Capture the cell that displays the provided text and extract its (x, y) central coordinate. 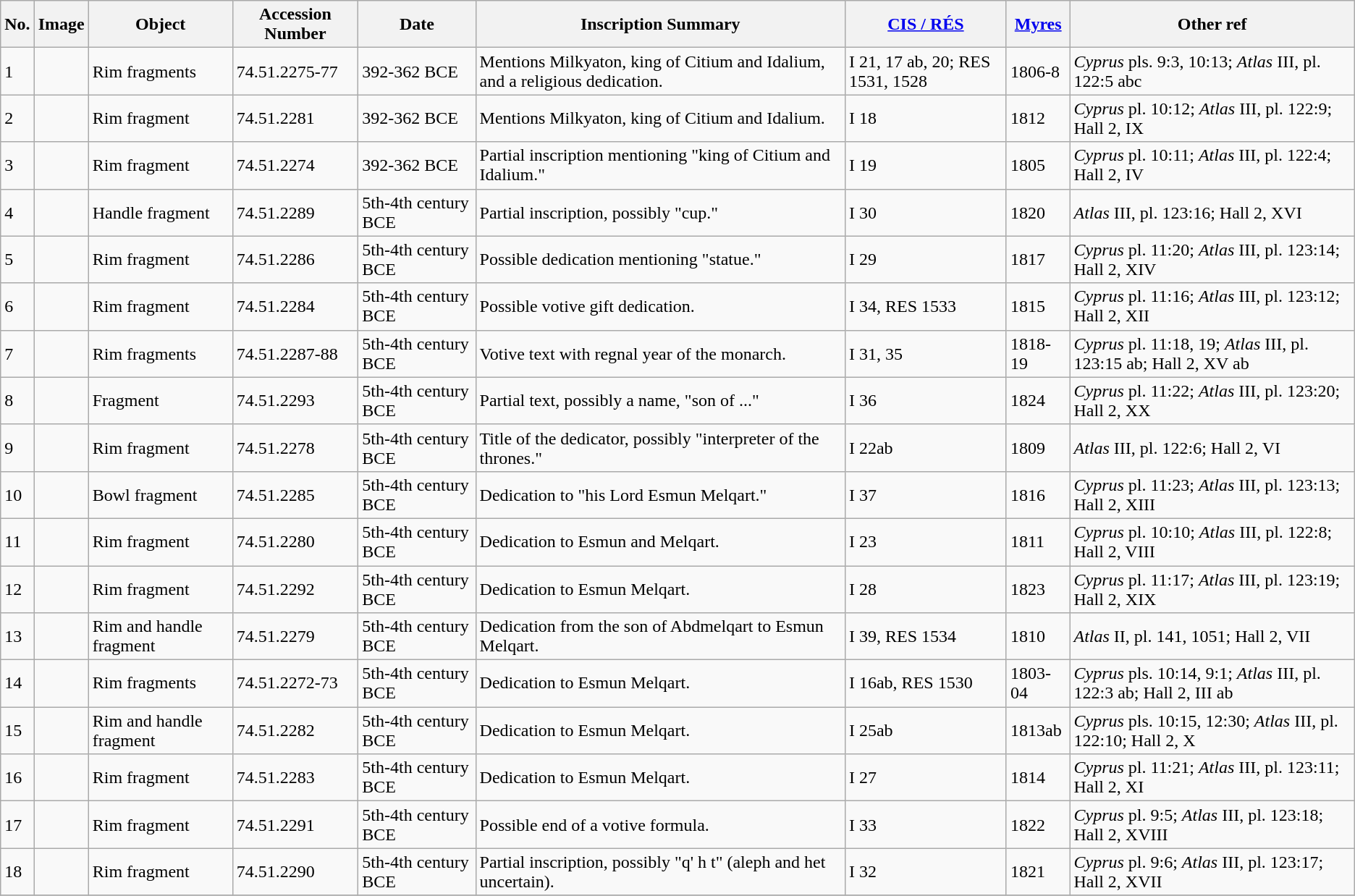
12 (17, 589)
74.51.2282 (295, 731)
18 (17, 871)
15 (17, 731)
Cyprus pl. 11:17; Atlas III, pl. 123:19; Hall 2, XIX (1212, 589)
Image (61, 25)
Possible end of a votive formula. (660, 825)
74.51.2292 (295, 589)
1809 (1038, 447)
74.51.2275-77 (295, 71)
74.51.2280 (295, 541)
I 33 (925, 825)
I 23 (925, 541)
Dedication to Esmun and Melqart. (660, 541)
Title of the dedicator, possibly "interpreter of the thrones." (660, 447)
1823 (1038, 589)
5 (17, 259)
Myres (1038, 25)
74.51.2289 (295, 213)
Object (161, 25)
Cyprus pls. 10:15, 12:30; Atlas III, pl. 122:10; Hall 2, X (1212, 731)
1813ab (1038, 731)
Atlas III, pl. 123:16; Hall 2, XVI (1212, 213)
74.51.2286 (295, 259)
74.51.2290 (295, 871)
Atlas II, pl. 141, 1051; Hall 2, VII (1212, 637)
13 (17, 637)
I 21, 17 ab, 20; RES 1531, 1528 (925, 71)
74.51.2283 (295, 777)
Partial inscription mentioning "king of Citium and Idalium." (660, 165)
I 31, 35 (925, 353)
I 28 (925, 589)
Cyprus pl. 10:11; Atlas III, pl. 122:4; Hall 2, IV (1212, 165)
Bowl fragment (161, 495)
74.51.2285 (295, 495)
Cyprus pl. 11:22; Atlas III, pl. 123:20; Hall 2, XX (1212, 401)
1816 (1038, 495)
Cyprus pl. 11:16; Atlas III, pl. 123:12; Hall 2, XII (1212, 307)
CIS / RÉS (925, 25)
16 (17, 777)
Possible dedication mentioning "statue." (660, 259)
4 (17, 213)
I 30 (925, 213)
14 (17, 683)
1810 (1038, 637)
Mentions Milkyaton, king of Citium and Idalium, and a religious dedication. (660, 71)
I 36 (925, 401)
1806-8 (1038, 71)
Cyprus pl. 11:18, 19; Atlas III, pl. 123:15 ab; Hall 2, XV ab (1212, 353)
2 (17, 119)
1814 (1038, 777)
74.51.2291 (295, 825)
Cyprus pl. 10:10; Atlas III, pl. 122:8; Hall 2, VIII (1212, 541)
9 (17, 447)
Dedication from the son of Abdmelqart to Esmun Melqart. (660, 637)
74.51.2284 (295, 307)
Fragment (161, 401)
Votive text with regnal year of the monarch. (660, 353)
1820 (1038, 213)
74.51.2278 (295, 447)
3 (17, 165)
1812 (1038, 119)
1805 (1038, 165)
I 37 (925, 495)
I 27 (925, 777)
1818-19 (1038, 353)
Cyprus pl. 11:20; Atlas III, pl. 123:14; Hall 2, XIV (1212, 259)
6 (17, 307)
I 39, RES 1534 (925, 637)
I 22ab (925, 447)
74.51.2293 (295, 401)
Atlas III, pl. 122:6; Hall 2, VI (1212, 447)
1811 (1038, 541)
Accession Number (295, 25)
Partial inscription, possibly "cup." (660, 213)
1815 (1038, 307)
Cyprus pl. 9:5; Atlas III, pl. 123:18; Hall 2, XVIII (1212, 825)
I 25ab (925, 731)
Inscription Summary (660, 25)
74.51.2272-73 (295, 683)
7 (17, 353)
Partial text, possibly a name, "son of ..." (660, 401)
Cyprus pl. 11:23; Atlas III, pl. 123:13; Hall 2, XIII (1212, 495)
Cyprus pl. 9:6; Atlas III, pl. 123:17; Hall 2, XVII (1212, 871)
10 (17, 495)
74.51.2274 (295, 165)
Cyprus pls. 9:3, 10:13; Atlas III, pl. 122:5 abc (1212, 71)
I 18 (925, 119)
Possible votive gift dedication. (660, 307)
74.51.2281 (295, 119)
1822 (1038, 825)
74.51.2279 (295, 637)
1824 (1038, 401)
I 16ab, RES 1530 (925, 683)
1803-04 (1038, 683)
11 (17, 541)
17 (17, 825)
Partial inscription, possibly "q' h t" (aleph and het uncertain). (660, 871)
Cyprus pls. 10:14, 9:1; Atlas III, pl. 122:3 ab; Hall 2, III ab (1212, 683)
Dedication to "his Lord Esmun Melqart." (660, 495)
1 (17, 71)
I 32 (925, 871)
Cyprus pl. 11:21; Atlas III, pl. 123:11; Hall 2, XI (1212, 777)
8 (17, 401)
I 34, RES 1533 (925, 307)
Date (417, 25)
Cyprus pl. 10:12; Atlas III, pl. 122:9; Hall 2, IX (1212, 119)
I 19 (925, 165)
No. (17, 25)
1821 (1038, 871)
I 29 (925, 259)
Handle fragment (161, 213)
Mentions Milkyaton, king of Citium and Idalium. (660, 119)
Other ref (1212, 25)
1817 (1038, 259)
74.51.2287-88 (295, 353)
